Find where the given text appears and provide that cell's center as (X, Y) coordinate. 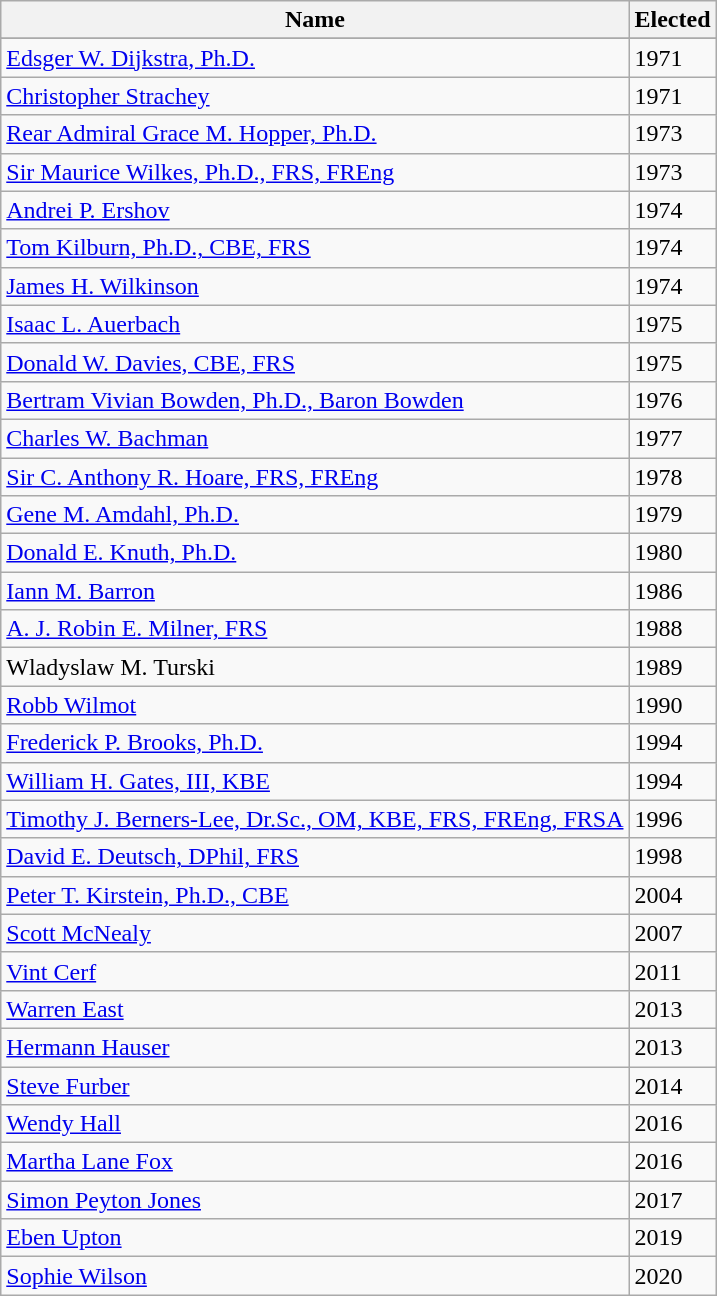
2007 (672, 933)
Robb Wilmot (315, 705)
Vint Cerf (315, 971)
Gene M. Amdahl, Ph.D. (315, 515)
Wladyslaw M. Turski (315, 667)
2020 (672, 1276)
1986 (672, 591)
Name (315, 20)
A. J. Robin E. Milner, FRS (315, 629)
Sophie Wilson (315, 1276)
Elected (672, 20)
Sir Maurice Wilkes, Ph.D., FRS, FREng (315, 172)
Warren East (315, 1009)
Simon Peyton Jones (315, 1200)
2019 (672, 1238)
David E. Deutsch, DPhil, FRS (315, 857)
Peter T. Kirstein, Ph.D., CBE (315, 895)
2004 (672, 895)
2014 (672, 1085)
Bertram Vivian Bowden, Ph.D., Baron Bowden (315, 400)
2011 (672, 971)
1988 (672, 629)
1978 (672, 477)
2017 (672, 1200)
1990 (672, 705)
Steve Furber (315, 1085)
Christopher Strachey (315, 96)
1980 (672, 553)
William H. Gates, III, KBE (315, 781)
Eben Upton (315, 1238)
Donald W. Davies, CBE, FRS (315, 362)
1996 (672, 819)
Martha Lane Fox (315, 1162)
Sir C. Anthony R. Hoare, FRS, FREng (315, 477)
1977 (672, 438)
Donald E. Knuth, Ph.D. (315, 553)
Frederick P. Brooks, Ph.D. (315, 743)
Hermann Hauser (315, 1047)
Tom Kilburn, Ph.D., CBE, FRS (315, 248)
Isaac L. Auerbach (315, 324)
1976 (672, 400)
1998 (672, 857)
Andrei P. Ershov (315, 210)
Rear Admiral Grace M. Hopper, Ph.D. (315, 134)
Wendy Hall (315, 1124)
Iann M. Barron (315, 591)
James H. Wilkinson (315, 286)
Timothy J. Berners-Lee, Dr.Sc., OM, KBE, FRS, FREng, FRSA (315, 819)
1989 (672, 667)
Edsger W. Dijkstra, Ph.D. (315, 58)
Scott McNealy (315, 933)
Charles W. Bachman (315, 438)
1979 (672, 515)
